Pinpoint the cell where the given text exists, returning its (X, Y) midpoint coordinate. 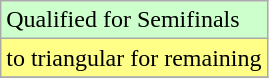
to triangular for remaining (134, 58)
Qualified for Semifinals (134, 20)
